Search for the cell housing the specified text and yield its (x, y) center coordinate. 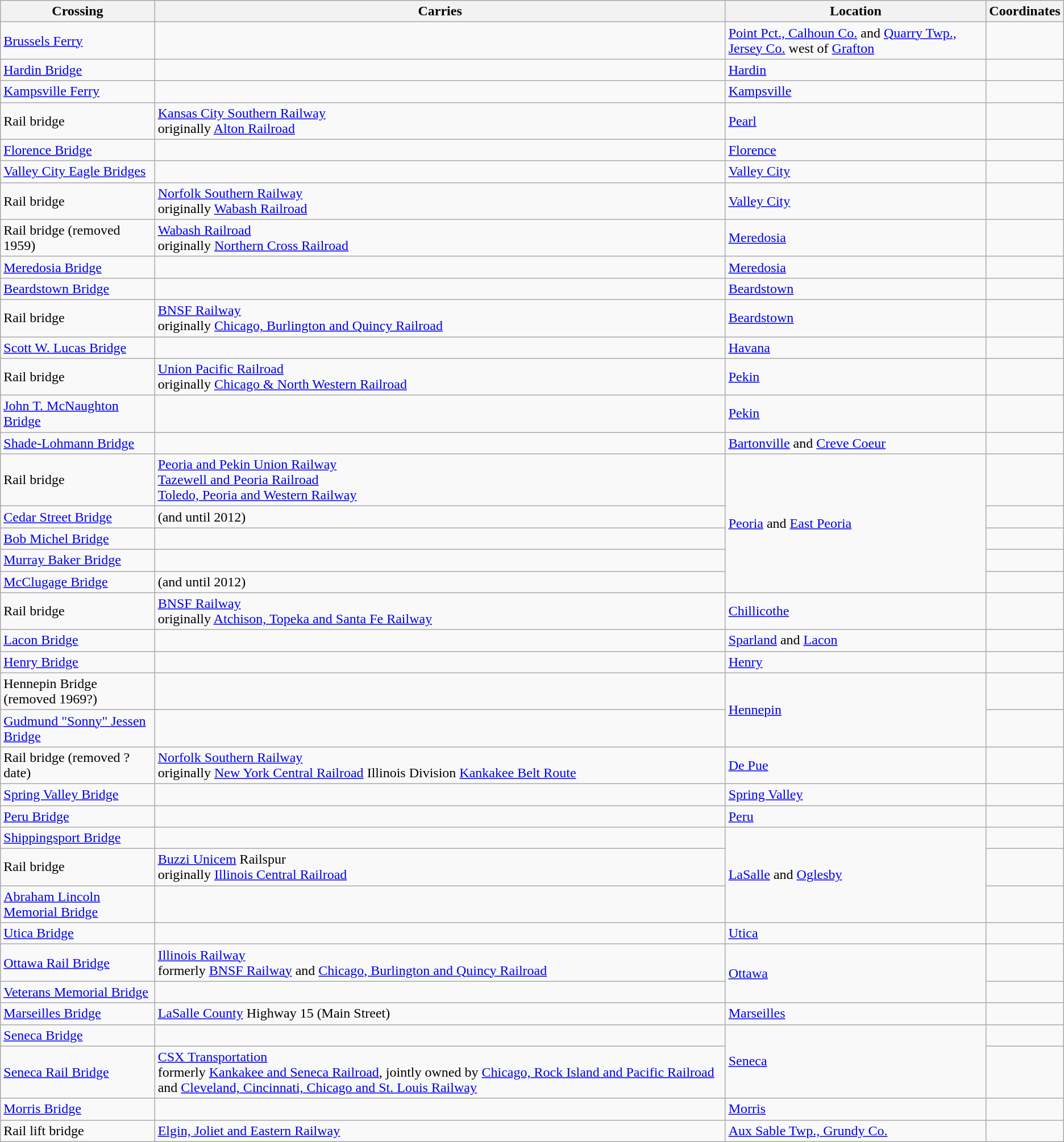
Aux Sable Twp., Grundy Co. (856, 1131)
Henry (856, 662)
Pearl (856, 120)
Bartonville and Creve Coeur (856, 443)
Utica Bridge (77, 933)
Veterans Memorial Bridge (77, 992)
Abraham Lincoln Memorial Bridge (77, 905)
Beardstown Bridge (77, 289)
Florence (856, 150)
Sparland and Lacon (856, 640)
Meredosia Bridge (77, 267)
Spring Valley (856, 794)
Spring Valley Bridge (77, 794)
Illinois Railway formerly BNSF Railway and Chicago, Burlington and Quincy Railroad (440, 962)
Hardin (856, 70)
Cedar Street Bridge (77, 517)
Seneca Rail Bridge (77, 1072)
Hennepin (856, 710)
LaSalle County Highway 15 (Main Street) (440, 1014)
Peoria and Pekin Union RailwayTazewell and Peoria RailroadToledo, Peoria and Western Railway (440, 480)
Rail bridge (removed ? date) (77, 765)
Coordinates (1025, 11)
Seneca Bridge (77, 1035)
BNSF Railwayoriginally Chicago, Burlington and Quincy Railroad (440, 318)
Peoria and East Peoria (856, 523)
McClugage Bridge (77, 582)
Rail lift bridge (77, 1131)
Kampsville Ferry (77, 91)
Marseilles (856, 1014)
Henry Bridge (77, 662)
Gudmund "Sonny" Jessen Bridge (77, 728)
Morris (856, 1109)
BNSF Railway originally Atchison, Topeka and Santa Fe Railway (440, 611)
Hennepin Bridge (removed 1969?) (77, 691)
Seneca (856, 1061)
Crossing (77, 11)
Hardin Bridge (77, 70)
Lacon Bridge (77, 640)
Murray Baker Bridge (77, 560)
Peru (856, 816)
Point Pct., Calhoun Co. and Quarry Twp., Jersey Co. west of Grafton (856, 41)
Bob Michel Bridge (77, 539)
Kampsville (856, 91)
Peru Bridge (77, 816)
Morris Bridge (77, 1109)
Chillicothe (856, 611)
Utica (856, 933)
John T. McNaughton Bridge (77, 414)
Shippingsport Bridge (77, 838)
Ottawa Rail Bridge (77, 962)
Norfolk Southern Railwayoriginally Wabash Railroad (440, 201)
Norfolk Southern Railway originally New York Central Railroad Illinois Division Kankakee Belt Route (440, 765)
Valley City Eagle Bridges (77, 172)
Location (856, 11)
Wabash Railroad originally Northern Cross Railroad (440, 237)
De Pue (856, 765)
Rail bridge (removed 1959) (77, 237)
LaSalle and Oglesby (856, 875)
Buzzi Unicem Railspur originally Illinois Central Railroad (440, 867)
Brussels Ferry (77, 41)
Shade-Lohmann Bridge (77, 443)
Elgin, Joliet and Eastern Railway (440, 1131)
Union Pacific Railroad originally Chicago & North Western Railroad (440, 377)
Marseilles Bridge (77, 1014)
Kansas City Southern Railway originally Alton Railroad (440, 120)
Havana (856, 347)
Carries (440, 11)
Scott W. Lucas Bridge (77, 347)
Ottawa (856, 974)
Florence Bridge (77, 150)
